Scan for the cell matching the given text and deliver its [x, y] coordinate at center. 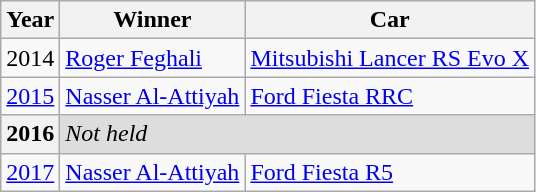
2014 [30, 58]
Mitsubishi Lancer RS Evo X [390, 58]
Ford Fiesta RRC [390, 96]
Car [390, 20]
2017 [30, 172]
Year [30, 20]
2016 [30, 134]
2015 [30, 96]
Roger Feghali [152, 58]
Ford Fiesta R5 [390, 172]
Not held [298, 134]
Winner [152, 20]
